Scan for the cell matching the given text and deliver its (x, y) coordinate at center. 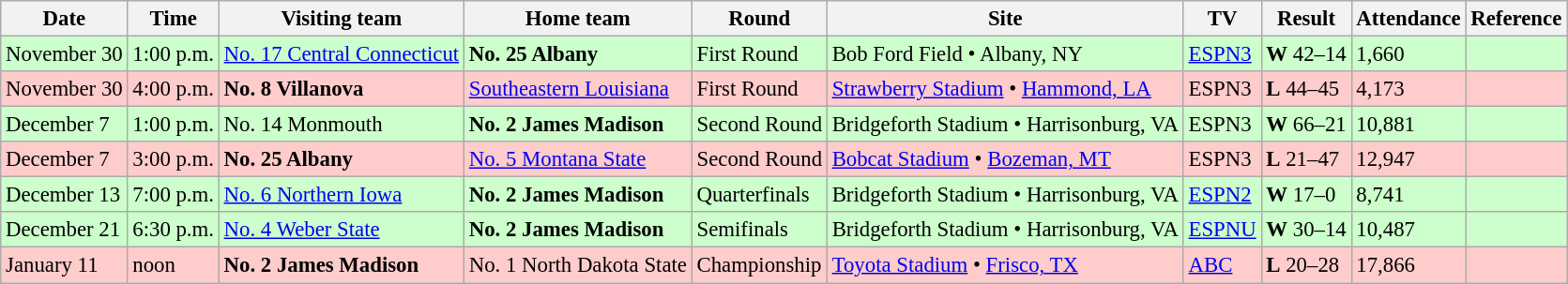
Championship (759, 265)
W 66–21 (1306, 125)
Home team (578, 19)
Reference (1516, 19)
8,741 (1408, 195)
W 30–14 (1306, 230)
7:00 p.m. (173, 195)
W 42–14 (1306, 54)
Quarterfinals (759, 195)
TV (1222, 19)
4:00 p.m. (173, 89)
Toyota Stadium • Frisco, TX (1005, 265)
Bob Ford Field • Albany, NY (1005, 54)
Round (759, 19)
3:00 p.m. (173, 159)
ESPN2 (1222, 195)
No. 6 Northern Iowa (342, 195)
Site (1005, 19)
W 17–0 (1306, 195)
December 13 (64, 195)
10,881 (1408, 125)
Semifinals (759, 230)
Attendance (1408, 19)
Date (64, 19)
No. 1 North Dakota State (578, 265)
L 44–45 (1306, 89)
ABC (1222, 265)
ESPNU (1222, 230)
No. 17 Central Connecticut (342, 54)
Time (173, 19)
Strawberry Stadium • Hammond, LA (1005, 89)
Visiting team (342, 19)
Southeastern Louisiana (578, 89)
noon (173, 265)
December 21 (64, 230)
No. 8 Villanova (342, 89)
17,866 (1408, 265)
10,487 (1408, 230)
Bobcat Stadium • Bozeman, MT (1005, 159)
L 21–47 (1306, 159)
No. 4 Weber State (342, 230)
L 20–28 (1306, 265)
January 11 (64, 265)
1,660 (1408, 54)
Result (1306, 19)
12,947 (1408, 159)
No. 14 Monmouth (342, 125)
6:30 p.m. (173, 230)
4,173 (1408, 89)
No. 5 Montana State (578, 159)
